Output the (x, y) coordinate of the center of the cell containing the given text.  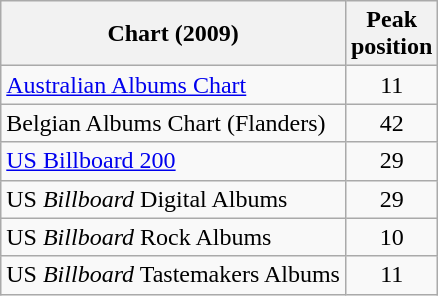
Chart (2009) (174, 34)
US Billboard Rock Albums (174, 237)
42 (391, 123)
US Billboard 200 (174, 161)
Australian Albums Chart (174, 85)
US Billboard Digital Albums (174, 199)
US Billboard Tastemakers Albums (174, 275)
10 (391, 237)
Peakposition (391, 34)
Belgian Albums Chart (Flanders) (174, 123)
